Extract the (x, y) coordinate from the center of the cell holding the provided text.  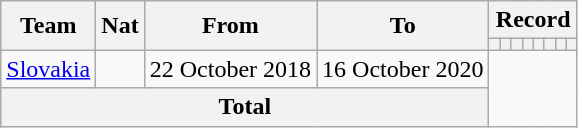
From (230, 26)
Slovakia (48, 69)
Total (245, 107)
To (403, 26)
Nat (120, 26)
16 October 2020 (403, 69)
Record (533, 20)
22 October 2018 (230, 69)
Team (48, 26)
